Capture the cell that displays the provided text and extract its [X, Y] central coordinate. 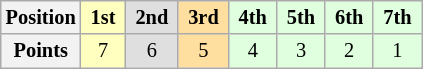
3 [301, 51]
Points [41, 51]
Position [41, 17]
4 [253, 51]
7th [397, 17]
2nd [152, 17]
7 [104, 51]
5th [301, 17]
5 [203, 51]
4th [253, 17]
6th [349, 17]
1st [104, 17]
2 [349, 51]
6 [152, 51]
1 [397, 51]
3rd [203, 17]
